Capture the cell that displays the provided text and extract its [x, y] central coordinate. 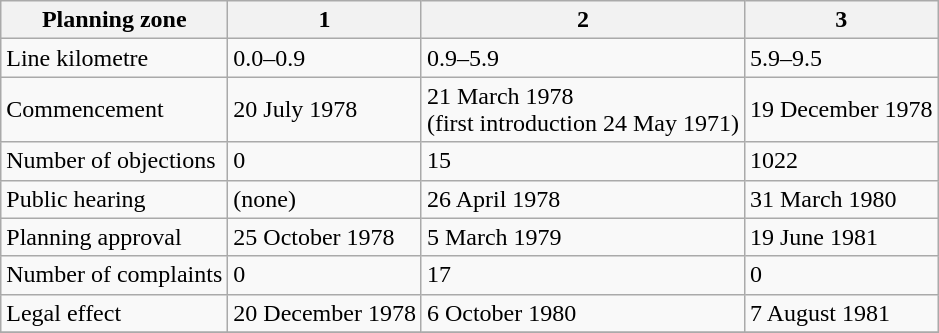
20 July 1978 [325, 110]
1 [325, 20]
19 December 1978 [841, 110]
Number of objections [114, 161]
1022 [841, 161]
Commencement [114, 110]
3 [841, 20]
15 [582, 161]
21 March 1978 (first introduction 24 May 1971) [582, 110]
31 March 1980 [841, 199]
5 March 1979 [582, 237]
Number of complaints [114, 275]
2 [582, 20]
6 October 1980 [582, 313]
0.9–5.9 [582, 58]
19 June 1981 [841, 237]
Legal effect [114, 313]
Planning approval [114, 237]
Line kilometre [114, 58]
Planning zone [114, 20]
17 [582, 275]
Public hearing [114, 199]
20 December 1978 [325, 313]
26 April 1978 [582, 199]
25 October 1978 [325, 237]
5.9–9.5 [841, 58]
(none) [325, 199]
0.0–0.9 [325, 58]
7 August 1981 [841, 313]
